Identify which cell holds the provided text, then report its [x, y] central coordinate. 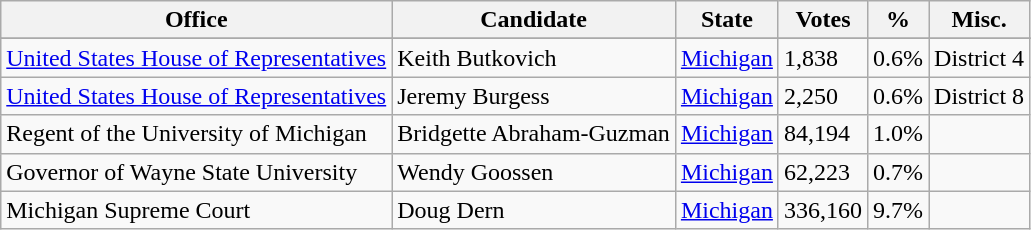
62,223 [822, 172]
1,838 [822, 58]
Office [196, 20]
Misc. [980, 20]
84,194 [822, 134]
Doug Dern [534, 210]
Keith Butkovich [534, 58]
Regent of the University of Michigan [196, 134]
State [726, 20]
District 8 [980, 96]
Governor of Wayne State University [196, 172]
Bridgette Abraham-Guzman [534, 134]
Votes [822, 20]
District 4 [980, 58]
2,250 [822, 96]
Candidate [534, 20]
336,160 [822, 210]
9.7% [898, 210]
0.7% [898, 172]
Michigan Supreme Court [196, 210]
1.0% [898, 134]
Jeremy Burgess [534, 96]
% [898, 20]
Wendy Goossen [534, 172]
